Return (x, y) of the center of cell containing provided text 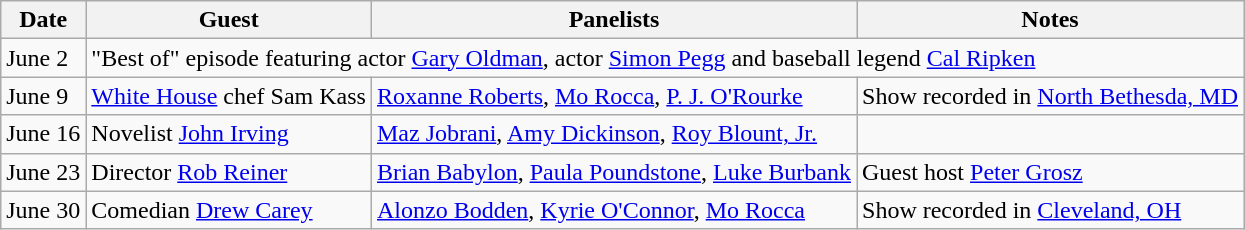
Alonzo Bodden, Kyrie O'Connor, Mo Rocca (614, 210)
Director Rob Reiner (229, 172)
Guest (229, 20)
Brian Babylon, Paula Poundstone, Luke Burbank (614, 172)
June 16 (44, 134)
June 23 (44, 172)
June 9 (44, 96)
Novelist John Irving (229, 134)
Show recorded in North Bethesda, MD (1050, 96)
Comedian Drew Carey (229, 210)
Panelists (614, 20)
Show recorded in Cleveland, OH (1050, 210)
Maz Jobrani, Amy Dickinson, Roy Blount, Jr. (614, 134)
Roxanne Roberts, Mo Rocca, P. J. O'Rourke (614, 96)
Notes (1050, 20)
June 2 (44, 58)
Date (44, 20)
"Best of" episode featuring actor Gary Oldman, actor Simon Pegg and baseball legend Cal Ripken (665, 58)
June 30 (44, 210)
Guest host Peter Grosz (1050, 172)
White House chef Sam Kass (229, 96)
